Determine the (x, y) coordinate at the center of the cell enclosing the given text.  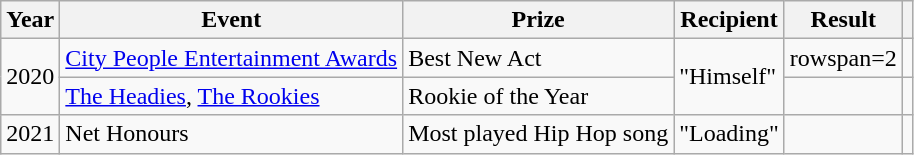
Prize (538, 20)
2021 (30, 134)
rowspan=2 (843, 58)
Year (30, 20)
2020 (30, 77)
"Himself" (730, 77)
Recipient (730, 20)
Result (843, 20)
"Loading" (730, 134)
City People Entertainment Awards (232, 58)
Net Honours (232, 134)
Most played Hip Hop song (538, 134)
Event (232, 20)
Rookie of the Year (538, 96)
Best New Act (538, 58)
The Headies, The Rookies (232, 96)
